Capture the cell that displays the provided text and extract its (X, Y) central coordinate. 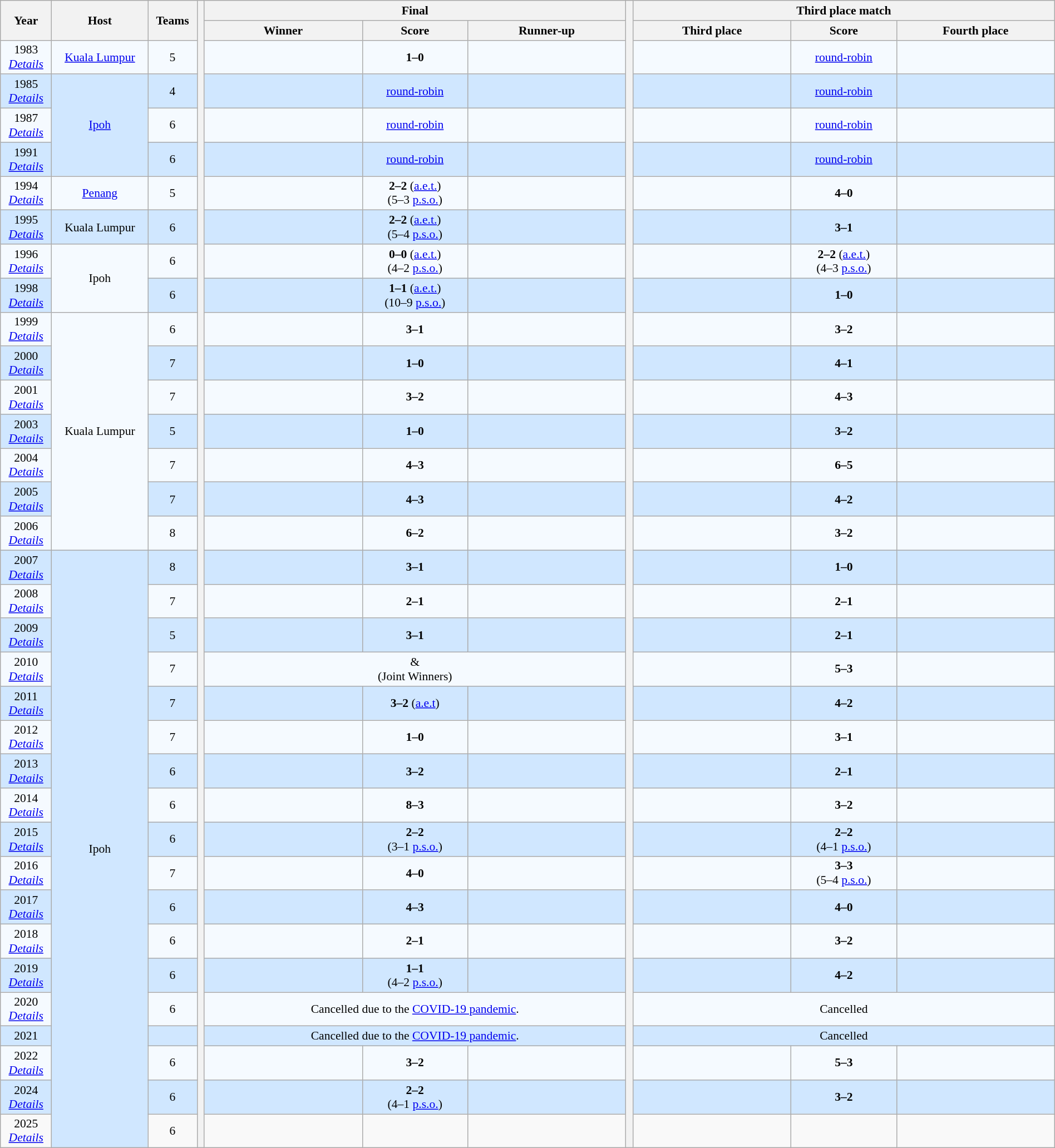
2003 Details (26, 432)
& (Joint Winners) (415, 670)
2020Details (26, 1009)
2–2 (a.e.t.)(5–4 p.s.o.) (415, 227)
2016 Details (26, 873)
2–2(3–1 p.s.o.) (415, 839)
6–5 (844, 465)
1–1(4–2 p.s.o.) (415, 976)
1991Details (26, 159)
1996 Details (26, 261)
2012 Details (26, 738)
1987 Details (26, 126)
2024Details (26, 1097)
1983Details (26, 57)
2010 Details (26, 670)
2019 Details (26, 976)
4–1 (844, 364)
8–3 (415, 805)
2000 Details (26, 364)
2006Details (26, 533)
2005 Details (26, 499)
2–2 (a.e.t.)(4–3 p.s.o.) (844, 261)
1999 Details (26, 329)
1–1 (a.e.t.)(10–9 p.s.o.) (415, 295)
Winner (283, 31)
Runner-up (546, 31)
Third place (712, 31)
2001 Details (26, 397)
Year (26, 20)
2–2 (a.e.t.)(5–3 p.s.o.) (415, 194)
Teams (172, 20)
6–2 (415, 533)
Penang (100, 194)
Fourth place (975, 31)
4 (172, 91)
2011 Details (26, 703)
Third place match (844, 11)
2021 (26, 1036)
3–2 (a.e.t) (415, 703)
2013 Details (26, 771)
3–3(5–4 p.s.o.) (844, 873)
1994Details (26, 194)
1998 Details (26, 295)
2017 Details (26, 908)
2025Details (26, 1131)
2014 Details (26, 805)
Final (415, 11)
2015 Details (26, 839)
2004 Details (26, 465)
2007 Details (26, 567)
0–0 (a.e.t.)(4–2 p.s.o.) (415, 261)
1995 Details (26, 227)
1985 Details (26, 91)
2018 Details (26, 941)
2008Details (26, 601)
2022Details (26, 1063)
Host (100, 20)
2009 Details (26, 635)
